Find where the given text appears and provide that cell's center as (X, Y) coordinate. 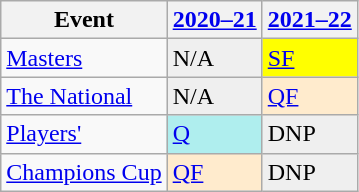
Champions Cup (84, 172)
Masters (84, 58)
Players' (84, 134)
2021–22 (310, 20)
The National (84, 96)
SF (310, 58)
Q (214, 134)
2020–21 (214, 20)
Event (84, 20)
